Capture the cell that displays the provided text and extract its [X, Y] central coordinate. 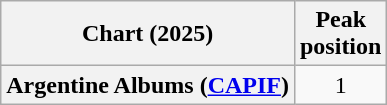
Chart (2025) [148, 34]
Peakposition [340, 34]
Argentine Albums (CAPIF) [148, 85]
1 [340, 85]
